Search for the cell housing the specified text and yield its [X, Y] center coordinate. 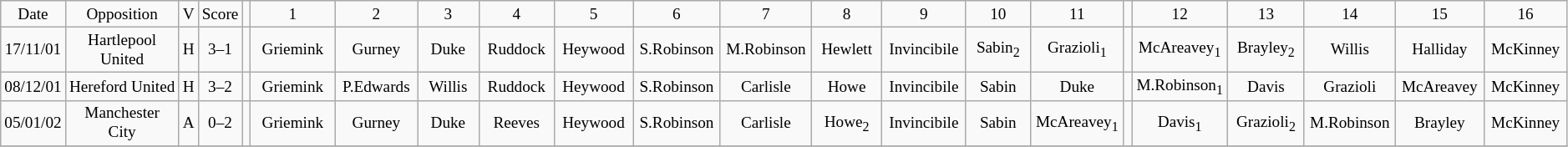
Grazioli1 [1078, 49]
Howe2 [847, 123]
3–2 [221, 86]
Brayley2 [1266, 49]
Reeves [516, 123]
Halliday [1439, 49]
V [189, 14]
Grazioli [1350, 86]
4 [516, 14]
Manchester City [122, 123]
Date [33, 14]
Davis [1266, 86]
7 [765, 14]
P.Edwards [376, 86]
2 [376, 14]
1 [292, 14]
8 [847, 14]
16 [1525, 14]
0–2 [221, 123]
12 [1180, 14]
3–1 [221, 49]
10 [998, 14]
9 [924, 14]
Opposition [122, 14]
17/11/01 [33, 49]
Davis1 [1180, 123]
13 [1266, 14]
Grazioli2 [1266, 123]
14 [1350, 14]
Hewlett [847, 49]
08/12/01 [33, 86]
Brayley [1439, 123]
15 [1439, 14]
A [189, 123]
M.Robinson1 [1180, 86]
Howe [847, 86]
McAreavey [1439, 86]
Sabin2 [998, 49]
Hereford United [122, 86]
05/01/02 [33, 123]
6 [677, 14]
3 [449, 14]
Score [221, 14]
5 [593, 14]
11 [1078, 14]
Hartlepool United [122, 49]
